Capture the cell that displays the provided text and extract its (X, Y) central coordinate. 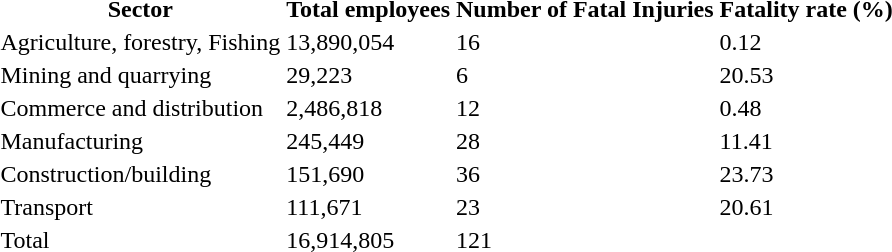
23 (586, 207)
151,690 (368, 174)
6 (586, 75)
29,223 (368, 75)
28 (586, 141)
36 (586, 174)
111,671 (368, 207)
13,890,054 (368, 42)
16 (586, 42)
2,486,818 (368, 108)
245,449 (368, 141)
12 (586, 108)
